Search for the cell housing the specified text and yield its [X, Y] center coordinate. 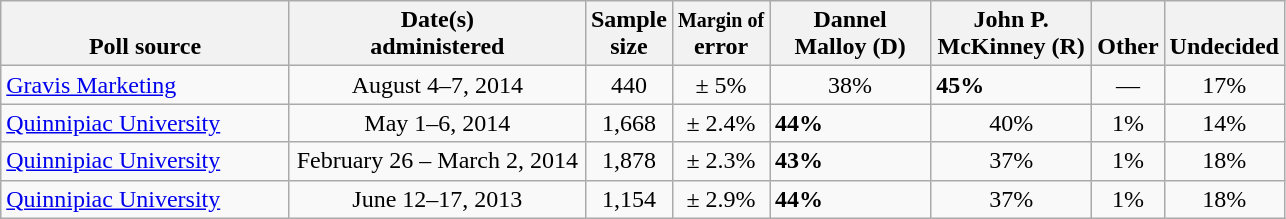
14% [1224, 123]
John P.McKinney (R) [1012, 34]
1,668 [628, 123]
± 2.3% [720, 161]
February 26 – March 2, 2014 [437, 161]
Undecided [1224, 34]
40% [1012, 123]
Other [1128, 34]
± 2.9% [720, 199]
Samplesize [628, 34]
August 4–7, 2014 [437, 85]
45% [1012, 85]
— [1128, 85]
38% [850, 85]
1,154 [628, 199]
Gravis Marketing [146, 85]
17% [1224, 85]
DannelMalloy (D) [850, 34]
± 5% [720, 85]
Poll source [146, 34]
1,878 [628, 161]
440 [628, 85]
Margin oferror [720, 34]
June 12–17, 2013 [437, 199]
± 2.4% [720, 123]
Date(s)administered [437, 34]
May 1–6, 2014 [437, 123]
43% [850, 161]
